Provide the (X, Y) coordinate of the cell's center where the given text is located.  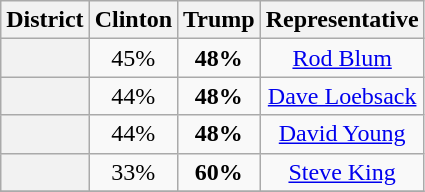
Representative (342, 20)
District (45, 20)
Rod Blum (342, 58)
David Young (342, 134)
Trump (220, 20)
45% (133, 58)
Dave Loebsack (342, 96)
60% (220, 172)
33% (133, 172)
Clinton (133, 20)
Steve King (342, 172)
